Detect which cell encompasses the target text, then output its [X, Y] center coordinate. 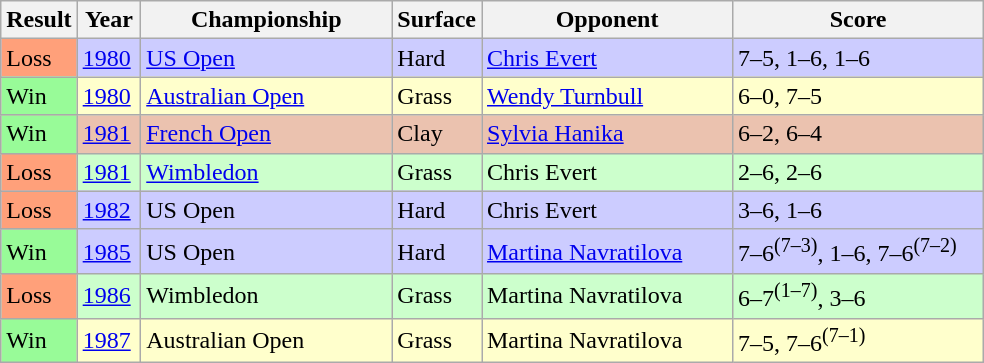
3–6, 1–6 [858, 210]
1986 [109, 296]
Sylvia Hanika [608, 134]
Surface [437, 20]
Clay [437, 134]
Result [39, 20]
1982 [109, 210]
Score [858, 20]
6–7(1–7), 3–6 [858, 296]
2–6, 2–6 [858, 172]
Wendy Turnbull [608, 96]
1987 [109, 340]
1985 [109, 252]
Opponent [608, 20]
7–5, 7–6(7–1) [858, 340]
7–6(7–3), 1–6, 7–6(7–2) [858, 252]
7–5, 1–6, 1–6 [858, 58]
Year [109, 20]
Championship [266, 20]
French Open [266, 134]
6–0, 7–5 [858, 96]
6–2, 6–4 [858, 134]
